Pinpoint the cell where the given text exists, returning its [x, y] midpoint coordinate. 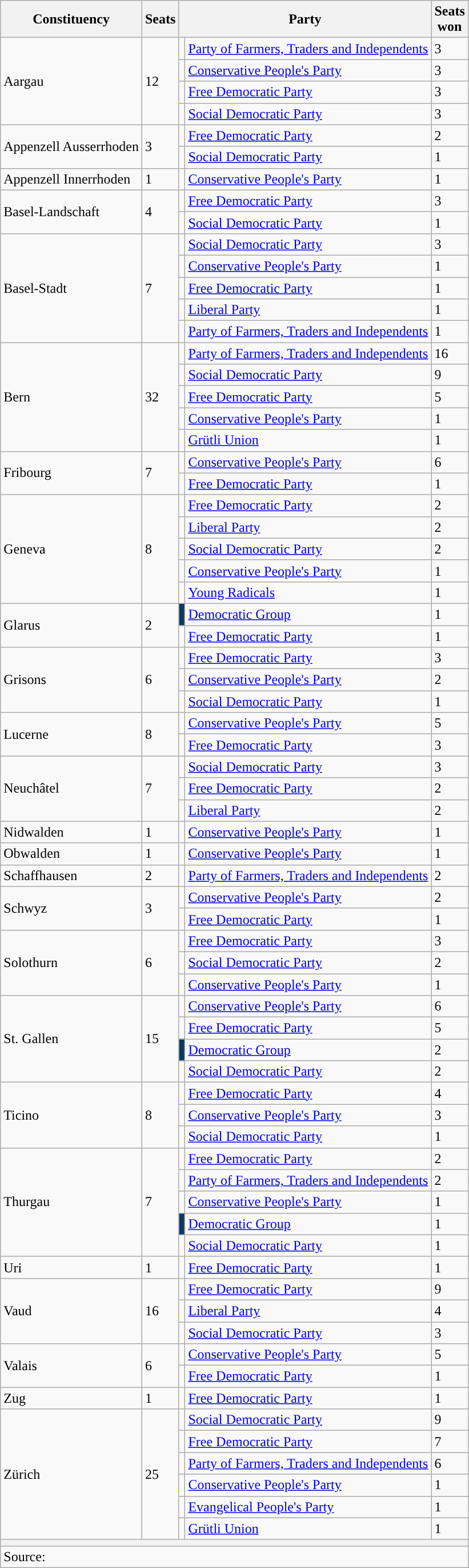
32 [160, 397]
Evangelical People's Party [308, 1507]
Geneva [71, 549]
Seatswon [450, 19]
Constituency [71, 19]
Source: [234, 1557]
Valais [71, 1366]
Schwyz [71, 908]
St. Gallen [71, 1039]
Nidwalden [71, 832]
Obwalden [71, 854]
Neuchâtel [71, 789]
Glarus [71, 625]
Seats [160, 19]
Appenzell Ausserrhoden [71, 146]
Basel-Landschaft [71, 212]
Party [305, 19]
Appenzell Innerrhoden [71, 179]
Vaud [71, 1311]
Aargau [71, 81]
Thurgau [71, 1202]
Fribourg [71, 473]
Young Radicals [308, 592]
Zug [71, 1398]
15 [160, 1039]
Zürich [71, 1474]
Ticino [71, 1115]
Grisons [71, 680]
Schaffhausen [71, 875]
Basel-Stadt [71, 288]
12 [160, 81]
Bern [71, 397]
Solothurn [71, 962]
25 [160, 1474]
Lucerne [71, 734]
Uri [71, 1267]
